Return the [X, Y] coordinate for the center point of the cell that contains the specified text.  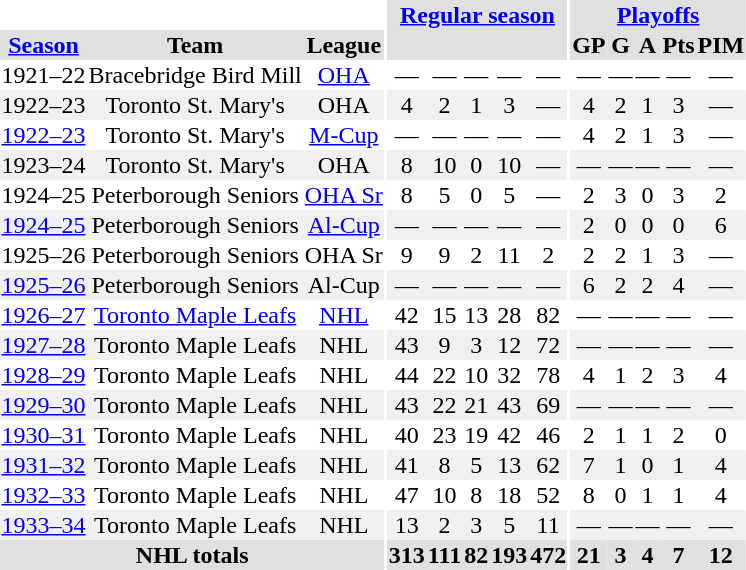
41 [406, 465]
193 [510, 555]
Team [195, 45]
G [620, 45]
NHL totals [192, 555]
1923–24 [44, 165]
15 [444, 315]
Pts [678, 45]
Bracebridge Bird Mill [195, 75]
313 [406, 555]
PIM [721, 45]
Season [44, 45]
46 [548, 435]
1930–31 [44, 435]
League [344, 45]
62 [548, 465]
1927–28 [44, 345]
1928–29 [44, 375]
A [648, 45]
72 [548, 345]
1926–27 [44, 315]
GP [589, 45]
1921–22 [44, 75]
M-Cup [344, 135]
Playoffs [658, 15]
Regular season [477, 15]
1931–32 [44, 465]
111 [444, 555]
52 [548, 495]
32 [510, 375]
472 [548, 555]
1933–34 [44, 525]
19 [476, 435]
47 [406, 495]
28 [510, 315]
1929–30 [44, 405]
44 [406, 375]
18 [510, 495]
1932–33 [44, 495]
23 [444, 435]
40 [406, 435]
69 [548, 405]
78 [548, 375]
